Return [x, y] of the center of cell containing provided text 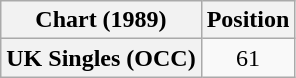
61 [248, 58]
Position [248, 20]
UK Singles (OCC) [101, 58]
Chart (1989) [101, 20]
